Find where the given text appears and provide that cell's center as (x, y) coordinate. 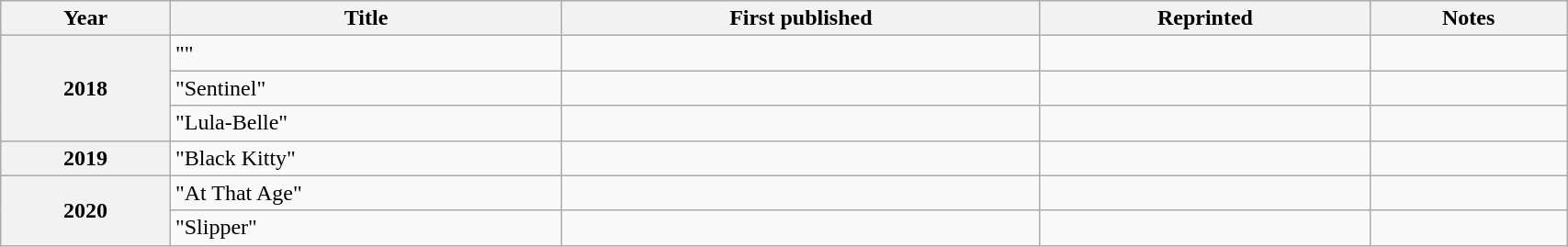
2020 (86, 210)
Year (86, 18)
2018 (86, 88)
"Sentinel" (366, 88)
First published (801, 18)
"" (366, 53)
"Lula-Belle" (366, 123)
"Black Kitty" (366, 158)
Notes (1469, 18)
"At That Age" (366, 193)
Title (366, 18)
Reprinted (1205, 18)
"Slipper" (366, 228)
2019 (86, 158)
